Provide the [X, Y] coordinate of the cell's center where the given text is located.  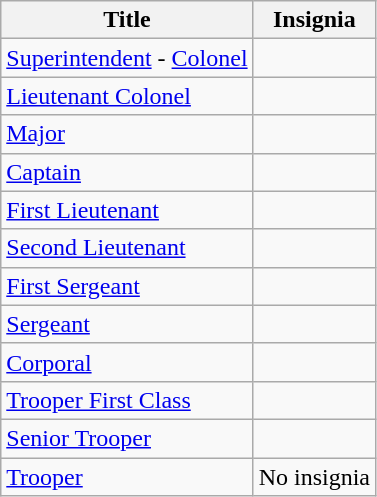
Trooper First Class [127, 400]
Trooper [127, 477]
Senior Trooper [127, 438]
Sergeant [127, 324]
First Sergeant [127, 286]
Captain [127, 172]
Insignia [314, 20]
Corporal [127, 362]
Major [127, 134]
First Lieutenant [127, 210]
Second Lieutenant [127, 248]
Lieutenant Colonel [127, 96]
Superintendent - Colonel [127, 58]
No insignia [314, 477]
Title [127, 20]
